Provide the [X, Y] coordinate of the cell's center where the given text is located.  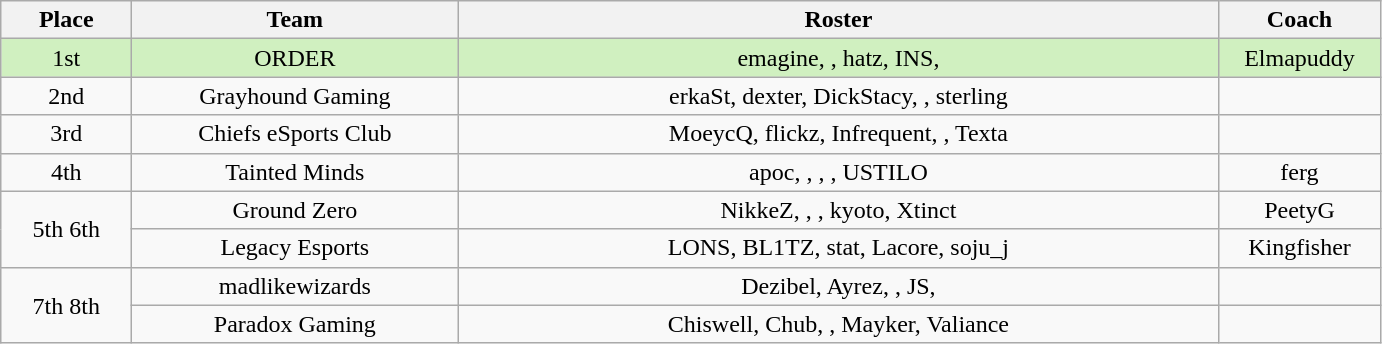
Paradox Gaming [295, 324]
Tainted Minds [295, 172]
ferg [1300, 172]
LONS, BL1TZ, stat, Lacore, soju_j [838, 248]
2nd [66, 96]
Kingfisher [1300, 248]
4th [66, 172]
emagine, , hatz, INS, [838, 58]
Elmapuddy [1300, 58]
Ground Zero [295, 210]
Place [66, 20]
Legacy Esports [295, 248]
madlikewizards [295, 286]
1st [66, 58]
Roster [838, 20]
Dezibel, Ayrez, , JS, [838, 286]
PeetyG [1300, 210]
7th 8th [66, 305]
Chiswell, Chub, , Mayker, Valiance [838, 324]
3rd [66, 134]
ORDER [295, 58]
NikkeZ, , , kyoto, Xtinct [838, 210]
Coach [1300, 20]
5th 6th [66, 229]
apoc, , , , USTILO [838, 172]
MoeycQ, flickz, Infrequent, , Texta [838, 134]
Grayhound Gaming [295, 96]
erkaSt, dexter, DickStacy, , sterling [838, 96]
Chiefs eSports Club [295, 134]
Team [295, 20]
